Identify which cell holds the provided text, then report its (X, Y) central coordinate. 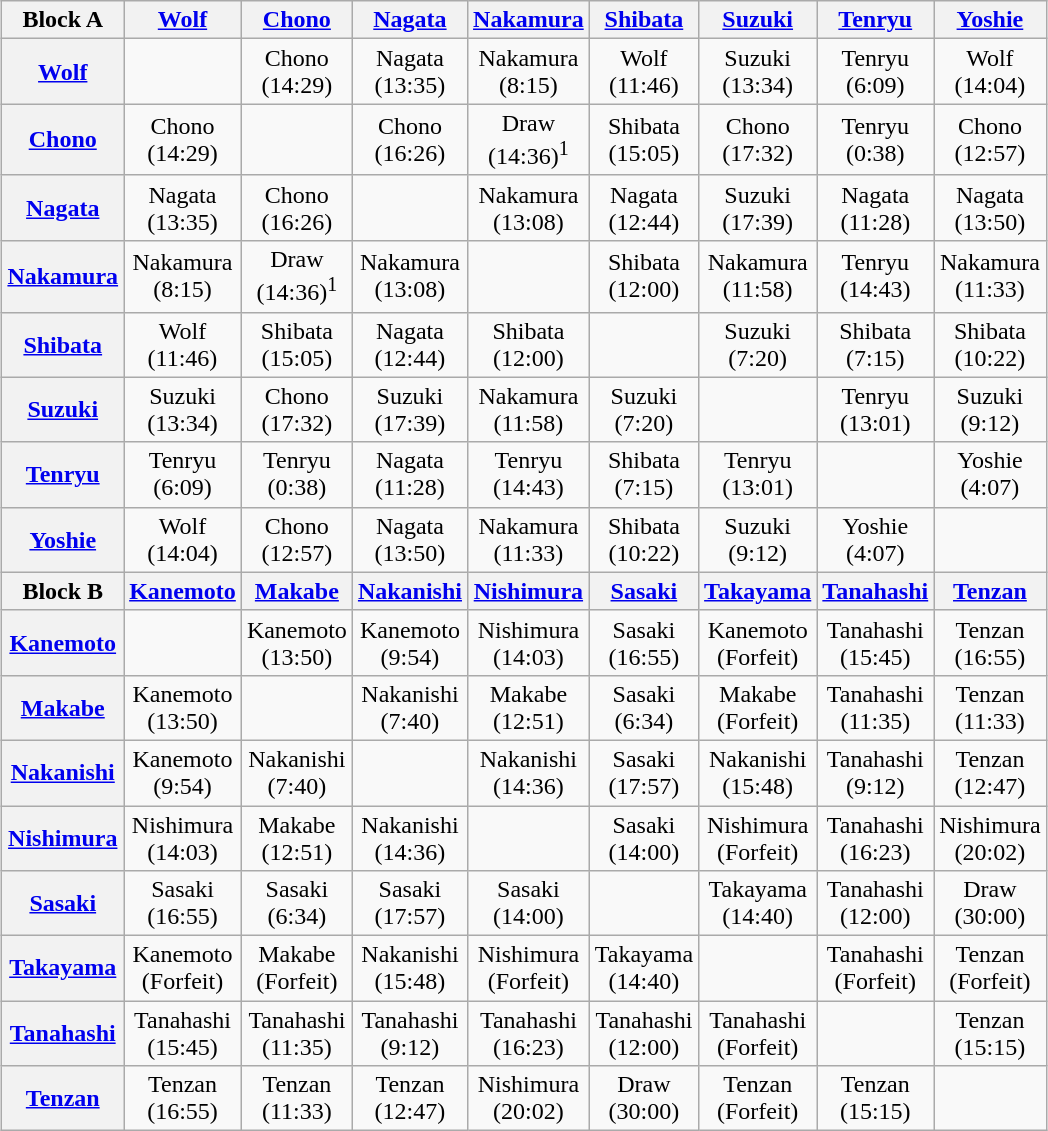
Block B (63, 591)
Block A (63, 20)
